Capture the cell that displays the provided text and extract its [x, y] central coordinate. 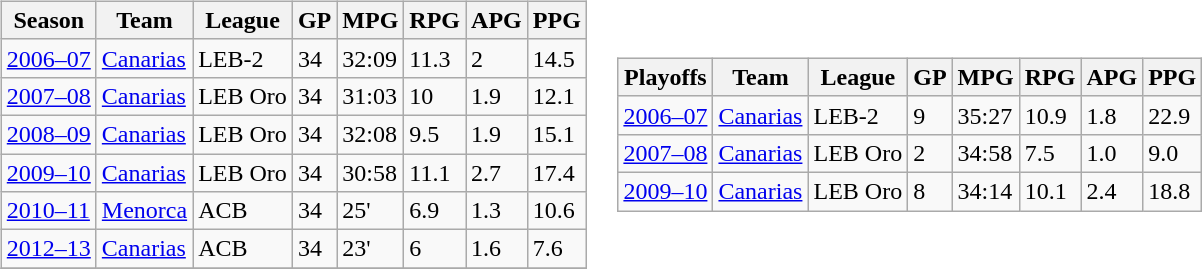
14.5 [556, 58]
9.0 [1172, 153]
34:14 [986, 192]
17.4 [556, 173]
9 [930, 115]
10.1 [1050, 192]
6.9 [435, 211]
9.5 [435, 134]
11.1 [435, 173]
Season [48, 20]
25' [370, 211]
Playoffs [666, 77]
10.9 [1050, 115]
2010–11 [48, 211]
31:03 [370, 96]
7.6 [556, 249]
30:58 [370, 173]
12.1 [556, 96]
8 [930, 192]
23' [370, 249]
34:58 [986, 153]
6 [435, 249]
35:27 [986, 115]
1.3 [497, 211]
15.1 [556, 134]
10 [435, 96]
32:08 [370, 134]
2.4 [1112, 192]
32:09 [370, 58]
11.3 [435, 58]
2.7 [497, 173]
2012–13 [48, 249]
10.6 [556, 211]
1.8 [1112, 115]
22.9 [1172, 115]
2008–09 [48, 134]
7.5 [1050, 153]
18.8 [1172, 192]
Menorca [144, 211]
1.0 [1112, 153]
1.6 [497, 249]
